Pinpoint the cell where the given text exists, returning its (X, Y) midpoint coordinate. 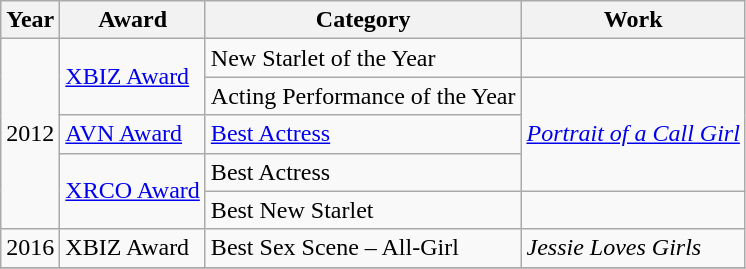
XRCO Award (133, 191)
Best Sex Scene – All-Girl (363, 248)
Award (133, 20)
2012 (30, 134)
Best New Starlet (363, 210)
Category (363, 20)
New Starlet of the Year (363, 58)
Jessie Loves Girls (633, 248)
Acting Performance of the Year (363, 96)
2016 (30, 248)
Portrait of a Call Girl (633, 134)
Work (633, 20)
Year (30, 20)
AVN Award (133, 134)
